Pinpoint the cell where the given text exists, returning its [x, y] midpoint coordinate. 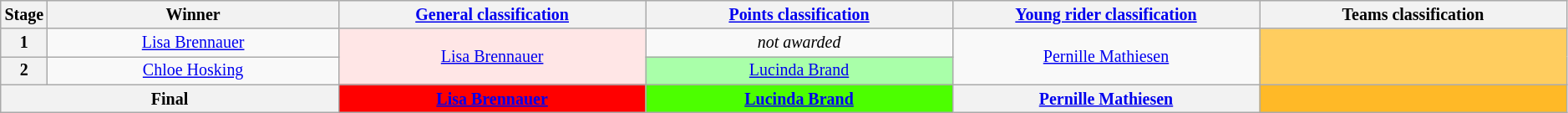
Stage [24, 15]
Chloe Hosking [193, 70]
Young rider classification [1106, 15]
not awarded [799, 44]
General classification [491, 15]
2 [24, 70]
Teams classification [1413, 15]
Final [170, 99]
Points classification [799, 15]
Winner [193, 15]
1 [24, 44]
